Scan for the cell matching the given text and deliver its (x, y) coordinate at center. 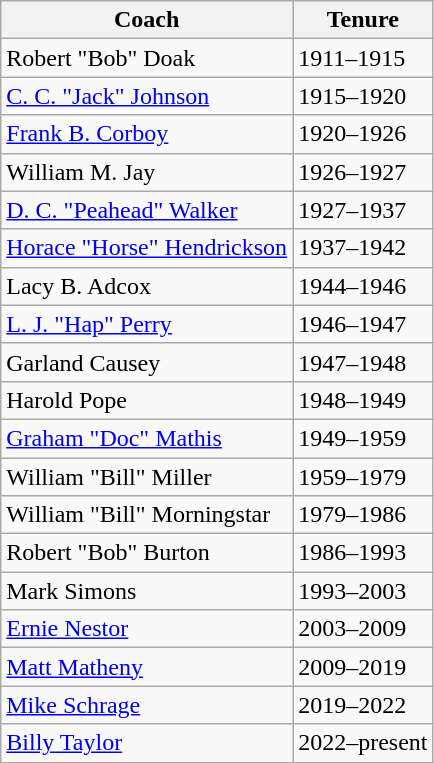
2019–2022 (363, 705)
2009–2019 (363, 667)
1944–1946 (363, 286)
D. C. "Peahead" Walker (147, 210)
1949–1959 (363, 438)
1993–2003 (363, 591)
William M. Jay (147, 172)
Harold Pope (147, 400)
William "Bill" Miller (147, 477)
1920–1926 (363, 134)
Ernie Nestor (147, 629)
L. J. "Hap" Perry (147, 324)
1915–1920 (363, 96)
Matt Matheny (147, 667)
1926–1927 (363, 172)
1947–1948 (363, 362)
William "Bill" Morningstar (147, 515)
C. C. "Jack" Johnson (147, 96)
Coach (147, 20)
1986–1993 (363, 553)
Mark Simons (147, 591)
Garland Causey (147, 362)
1946–1947 (363, 324)
Frank B. Corboy (147, 134)
1927–1937 (363, 210)
1937–1942 (363, 248)
Mike Schrage (147, 705)
Robert "Bob" Doak (147, 58)
2022–present (363, 743)
Robert "Bob" Burton (147, 553)
1911–1915 (363, 58)
1948–1949 (363, 400)
Horace "Horse" Hendrickson (147, 248)
1959–1979 (363, 477)
Billy Taylor (147, 743)
2003–2009 (363, 629)
Lacy B. Adcox (147, 286)
Graham "Doc" Mathis (147, 438)
Tenure (363, 20)
1979–1986 (363, 515)
